Provide the [x, y] coordinate of the cell's center where the given text is located.  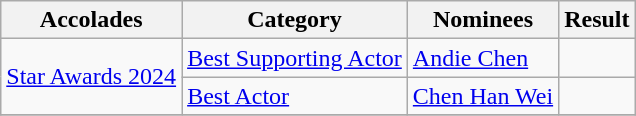
Star Awards 2024 [92, 77]
Accolades [92, 20]
Result [597, 20]
Category [295, 20]
Andie Chen [482, 58]
Best Supporting Actor [295, 58]
Best Actor [295, 96]
Nominees [482, 20]
Chen Han Wei [482, 96]
